Scan for the cell matching the given text and deliver its (X, Y) coordinate at center. 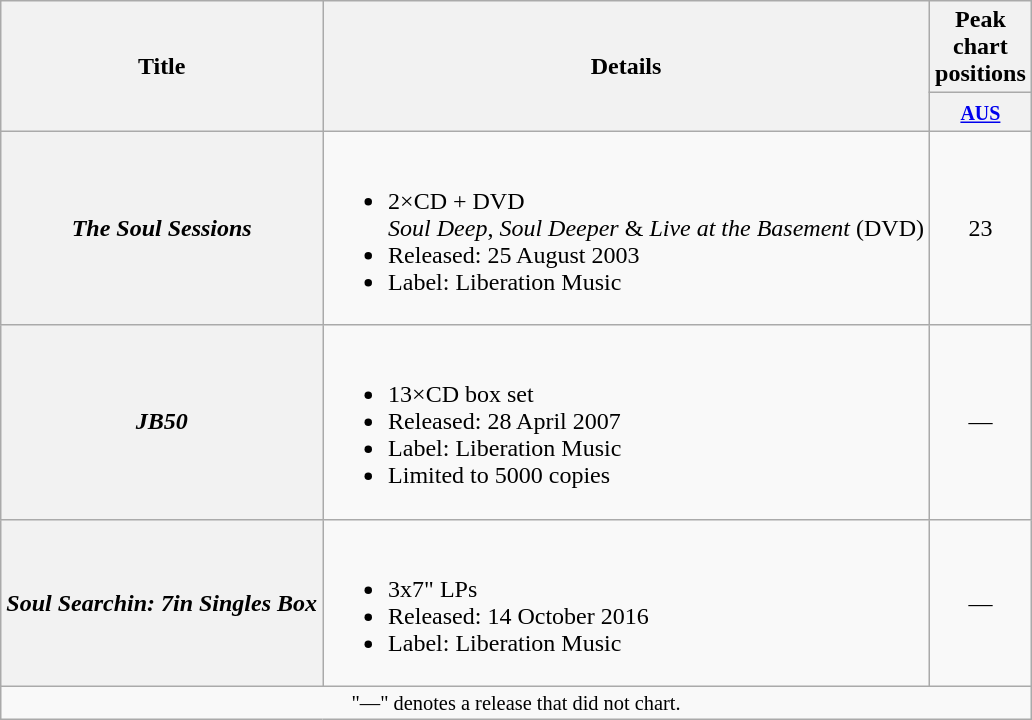
JB50 (162, 422)
The Soul Sessions (162, 228)
2×CD + DVD Soul Deep, Soul Deeper & Live at the Basement (DVD)Released: 25 August 2003Label: Liberation Music (626, 228)
13×CD box setReleased: 28 April 2007Label: Liberation MusicLimited to 5000 copies (626, 422)
Soul Searchin: 7in Singles Box (162, 602)
23 (981, 228)
3x7" LPsReleased: 14 October 2016Label: Liberation Music (626, 602)
Details (626, 66)
AUS (981, 112)
Peak chart positions (981, 47)
Title (162, 66)
"—" denotes a release that did not chart. (516, 703)
